Scan for the cell matching the given text and deliver its [x, y] coordinate at center. 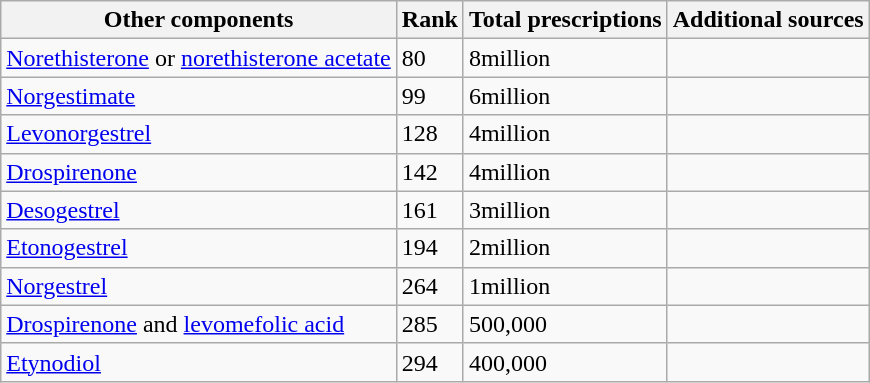
Levonorgestrel [199, 134]
264 [430, 286]
Etynodiol [199, 362]
1million [565, 286]
8million [565, 58]
Other components [199, 20]
161 [430, 210]
Etonogestrel [199, 248]
Additional sources [768, 20]
Norgestimate [199, 96]
Drospirenone [199, 172]
285 [430, 324]
2million [565, 248]
294 [430, 362]
Desogestrel [199, 210]
Drospirenone and levomefolic acid [199, 324]
80 [430, 58]
142 [430, 172]
Norgestrel [199, 286]
99 [430, 96]
128 [430, 134]
6million [565, 96]
3million [565, 210]
500,000 [565, 324]
194 [430, 248]
Rank [430, 20]
400,000 [565, 362]
Total prescriptions [565, 20]
Norethisterone or norethisterone acetate [199, 58]
